Find where the given text appears and provide that cell's center as (x, y) coordinate. 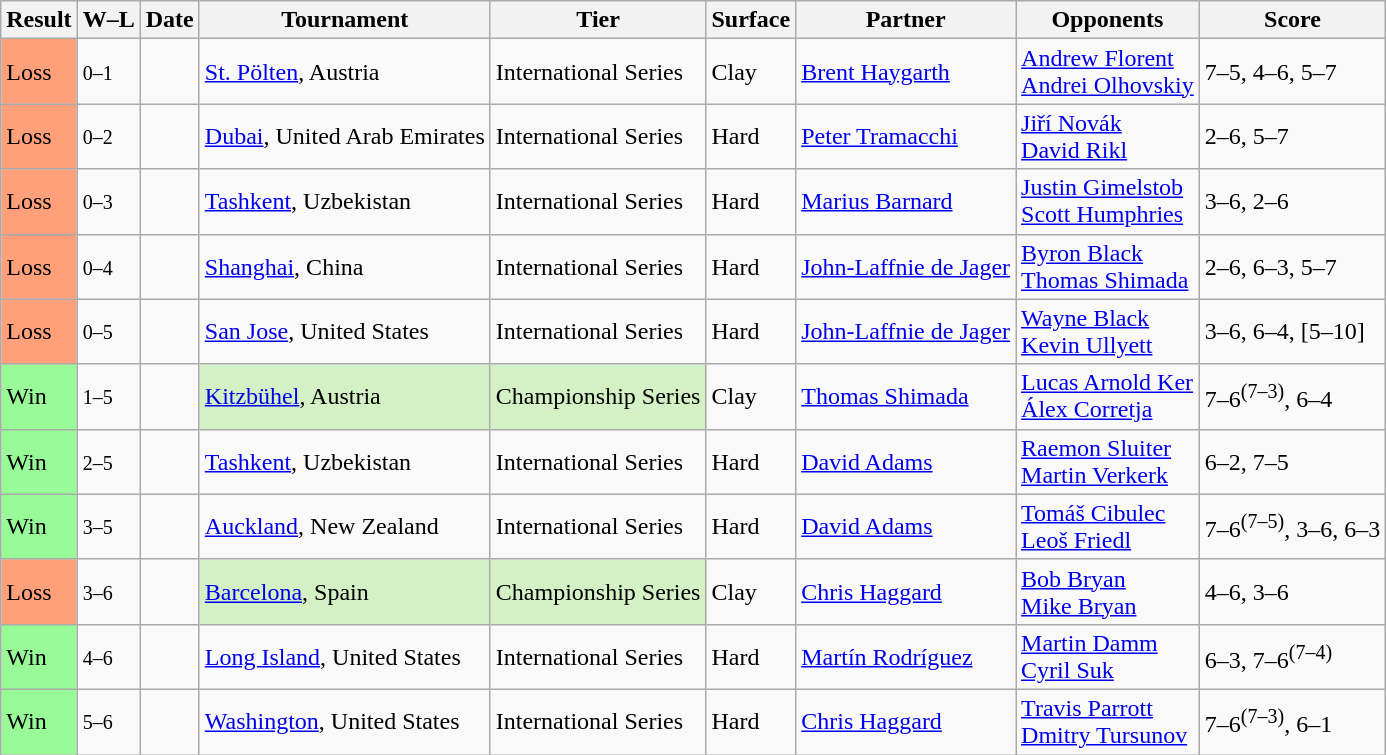
Auckland, New Zealand (344, 526)
Long Island, United States (344, 656)
0–4 (108, 266)
Bob Bryan Mike Bryan (1108, 592)
Washington, United States (344, 722)
7–6(7–3), 6–4 (1292, 396)
4–6, 3–6 (1292, 592)
0–1 (108, 72)
Martin Damm Cyril Suk (1108, 656)
7–5, 4–6, 5–7 (1292, 72)
Raemon Sluiter Martin Verkerk (1108, 462)
Andrew Florent Andrei Olhovskiy (1108, 72)
Dubai, United Arab Emirates (344, 136)
Peter Tramacchi (906, 136)
1–5 (108, 396)
Result (39, 20)
St. Pölten, Austria (344, 72)
Tomáš Cibulec Leoš Friedl (1108, 526)
3–6, 6–4, [5–10] (1292, 332)
3–5 (108, 526)
2–5 (108, 462)
Brent Haygarth (906, 72)
Jiří Novák David Rikl (1108, 136)
Lucas Arnold Ker Álex Corretja (1108, 396)
Travis Parrott Dmitry Tursunov (1108, 722)
0–2 (108, 136)
0–5 (108, 332)
3–6, 2–6 (1292, 202)
Wayne Black Kevin Ullyett (1108, 332)
7–6(7–5), 3–6, 6–3 (1292, 526)
5–6 (108, 722)
W–L (108, 20)
Kitzbühel, Austria (344, 396)
6–3, 7–6(7–4) (1292, 656)
Thomas Shimada (906, 396)
Opponents (1108, 20)
Partner (906, 20)
Barcelona, Spain (344, 592)
Surface (751, 20)
Date (170, 20)
Martín Rodríguez (906, 656)
0–3 (108, 202)
2–6, 5–7 (1292, 136)
6–2, 7–5 (1292, 462)
Score (1292, 20)
Tier (598, 20)
Shanghai, China (344, 266)
Tournament (344, 20)
San Jose, United States (344, 332)
Byron Black Thomas Shimada (1108, 266)
Justin Gimelstob Scott Humphries (1108, 202)
4–6 (108, 656)
7–6(7–3), 6–1 (1292, 722)
3–6 (108, 592)
2–6, 6–3, 5–7 (1292, 266)
Marius Barnard (906, 202)
